Scan for the cell matching the given text and deliver its [x, y] coordinate at center. 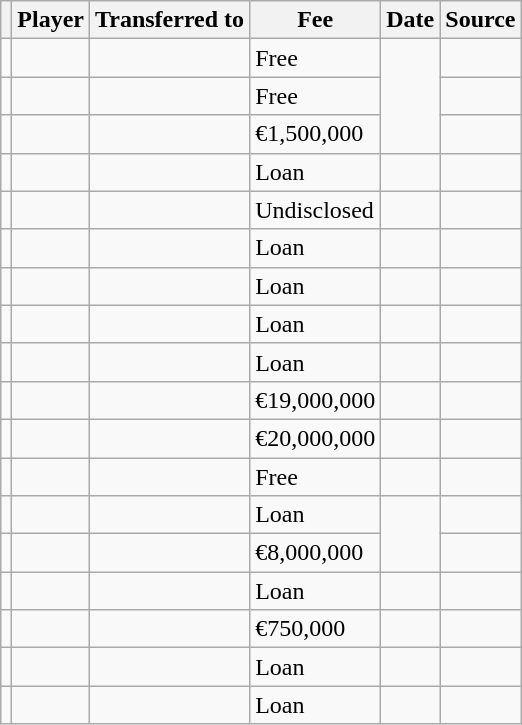
€20,000,000 [316, 438]
Source [480, 20]
Date [410, 20]
Fee [316, 20]
€8,000,000 [316, 553]
Transferred to [170, 20]
Undisclosed [316, 210]
Player [51, 20]
€1,500,000 [316, 134]
€750,000 [316, 629]
€19,000,000 [316, 400]
